Provide the [x, y] coordinate of the cell's center where the given text is located.  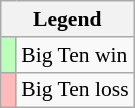
Big Ten loss [74, 90]
Legend [68, 19]
Big Ten win [74, 55]
